Return the (x, y) coordinate for the center point of the cell that contains the specified text.  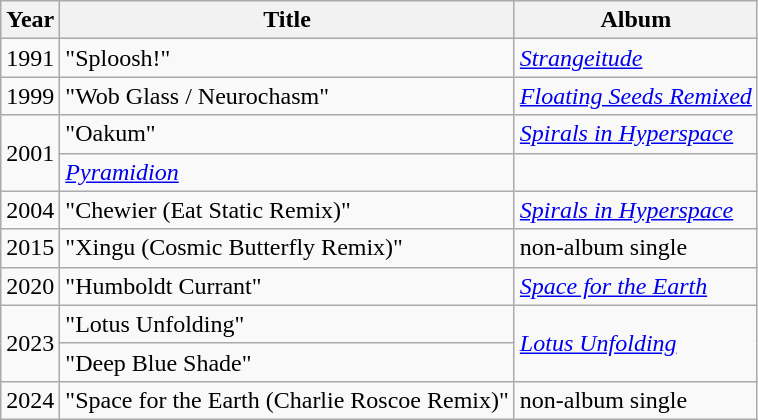
"Chewier (Eat Static Remix)" (288, 210)
Album (636, 20)
"Space for the Earth (Charlie Roscoe Remix)" (288, 400)
2004 (30, 210)
Lotus Unfolding (636, 343)
Title (288, 20)
"Oakum" (288, 134)
"Lotus Unfolding" (288, 324)
"Deep Blue Shade" (288, 362)
Strangeitude (636, 58)
"Xingu (Cosmic Butterfly Remix)" (288, 248)
"Humboldt Currant" (288, 286)
Year (30, 20)
Floating Seeds Remixed (636, 96)
"Sploosh!" (288, 58)
"Wob Glass / Neurochasm" (288, 96)
1991 (30, 58)
2020 (30, 286)
2015 (30, 248)
1999 (30, 96)
2001 (30, 153)
2023 (30, 343)
Pyramidion (288, 172)
Space for the Earth (636, 286)
2024 (30, 400)
